Detect which cell encompasses the target text, then output its (x, y) center coordinate. 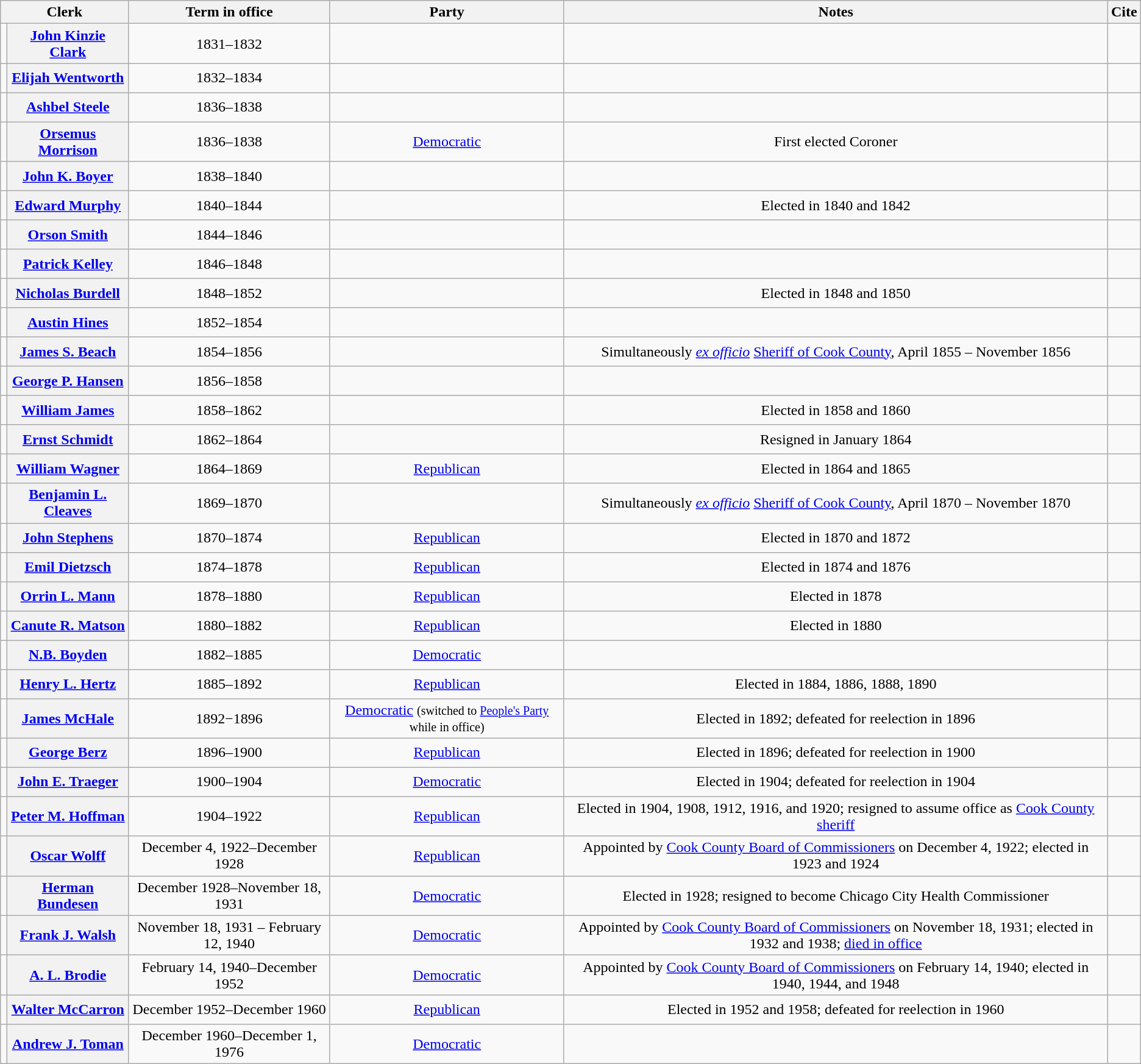
A. L. Brodie (68, 975)
Party (447, 12)
Emil Dietzsch (68, 567)
Elected in 1904; defeated for reelection in 1904 (836, 782)
Elected in 1928; resigned to become Chicago City Health Commissioner (836, 896)
1882–1885 (229, 654)
Resigned in January 1864 (836, 439)
1858–1862 (229, 410)
N.B. Boyden (68, 654)
Elected in 1952 and 1958; defeated for reelection in 1960 (836, 1009)
1896–1900 (229, 753)
Austin Hines (68, 322)
John K. Boyer (68, 176)
Appointed by Cook County Board of Commissioners on December 4, 1922; elected in 1923 and 1924 (836, 856)
1844–1846 (229, 235)
1864–1869 (229, 469)
Elected in 1870 and 1872 (836, 537)
1900–1904 (229, 782)
1869–1870 (229, 503)
William James (68, 410)
Orsemus Morrison (68, 141)
Patrick Kelley (68, 264)
Elected in 1840 and 1842 (836, 205)
Cite (1124, 12)
Herman Bundesen (68, 896)
Elected in 1874 and 1876 (836, 567)
Benjamin L. Cleaves (68, 503)
John Stephens (68, 537)
Elected in 1896; defeated for reelection in 1900 (836, 753)
Term in office (229, 12)
Elected in 1848 and 1850 (836, 293)
1870–1874 (229, 537)
George Berz (68, 753)
1852–1854 (229, 322)
Elected in 1884, 1886, 1888, 1890 (836, 684)
Elected in 1880 (836, 625)
1832–1834 (229, 78)
James McHale (68, 718)
Orrin L. Mann (68, 596)
Orson Smith (68, 235)
James S. Beach (68, 352)
Edward Murphy (68, 205)
Elijah Wentworth (68, 78)
Peter M. Hoffman (68, 817)
Elected in 1858 and 1860 (836, 410)
John Kinzie Clark (68, 44)
February 14, 1940–December 1952 (229, 975)
December 1952–December 1960 (229, 1009)
Canute R. Matson (68, 625)
Elected in 1878 (836, 596)
1878–1880 (229, 596)
Andrew J. Toman (68, 1043)
1831–1832 (229, 44)
Appointed by Cook County Board of Commissioners on November 18, 1931; elected in 1932 and 1938; died in office (836, 935)
William Wagner (68, 469)
November 18, 1931 – February 12, 1940 (229, 935)
Ashbel Steele (68, 107)
December 1960–December 1, 1976 (229, 1043)
Notes (836, 12)
Henry L. Hertz (68, 684)
1846–1848 (229, 264)
Elected in 1864 and 1865 (836, 469)
John E. Traeger (68, 782)
First elected Coroner (836, 141)
Appointed by Cook County Board of Commissioners on February 14, 1940; elected in 1940, 1944, and 1948 (836, 975)
1885–1892 (229, 684)
1838–1840 (229, 176)
Oscar Wolff (68, 856)
Elected in 1892; defeated for reelection in 1896 (836, 718)
1880–1882 (229, 625)
1892−1896 (229, 718)
Simultaneously ex officio Sheriff of Cook County, April 1855 – November 1856 (836, 352)
Nicholas Burdell (68, 293)
Ernst Schmidt (68, 439)
Simultaneously ex officio Sheriff of Cook County, April 1870 – November 1870 (836, 503)
December 1928–November 18, 1931 (229, 896)
Democratic (switched to People's Party while in office) (447, 718)
December 4, 1922–December 1928 (229, 856)
1862–1864 (229, 439)
1854–1856 (229, 352)
Walter McCarron (68, 1009)
1848–1852 (229, 293)
1874–1878 (229, 567)
Frank J. Walsh (68, 935)
1904–1922 (229, 817)
Clerk (65, 12)
Elected in 1904, 1908, 1912, 1916, and 1920; resigned to assume office as Cook County sheriff (836, 817)
George P. Hansen (68, 381)
1840–1844 (229, 205)
1856–1858 (229, 381)
